Identify which cell holds the provided text, then report its [x, y] central coordinate. 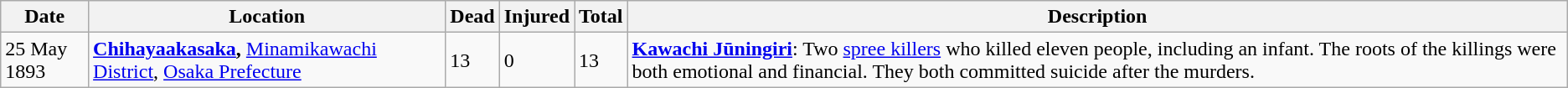
Date [45, 17]
Location [267, 17]
Chihayaakasaka, Minamikawachi District, Osaka Prefecture [267, 60]
Total [601, 17]
0 [536, 60]
Dead [472, 17]
Injured [536, 17]
Description [1097, 17]
25 May 1893 [45, 60]
